From the cell containing the given text, extract its center point as (X, Y) coordinate. 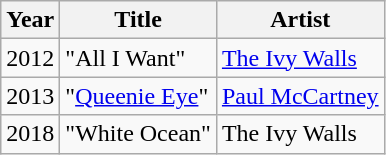
Title (138, 20)
Year (30, 20)
"White Ocean" (138, 134)
2012 (30, 58)
"Queenie Eye" (138, 96)
Artist (300, 20)
Paul McCartney (300, 96)
"All I Want" (138, 58)
2018 (30, 134)
2013 (30, 96)
